Determine the [x, y] coordinate at the center of the cell enclosing the given text.  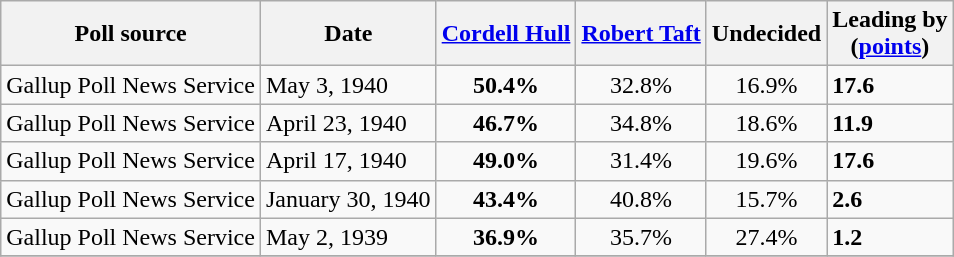
15.7% [766, 199]
Undecided [766, 34]
27.4% [766, 237]
50.4% [506, 85]
31.4% [641, 161]
Date [348, 34]
Cordell Hull [506, 34]
32.8% [641, 85]
34.8% [641, 123]
January 30, 1940 [348, 199]
43.4% [506, 199]
Robert Taft [641, 34]
46.7% [506, 123]
49.0% [506, 161]
2.6 [890, 199]
May 3, 1940 [348, 85]
Poll source [131, 34]
16.9% [766, 85]
35.7% [641, 237]
Leading by(points) [890, 34]
May 2, 1939 [348, 237]
18.6% [766, 123]
1.2 [890, 237]
36.9% [506, 237]
April 23, 1940 [348, 123]
11.9 [890, 123]
April 17, 1940 [348, 161]
19.6% [766, 161]
40.8% [641, 199]
